Pinpoint the cell where the given text exists, returning its (x, y) midpoint coordinate. 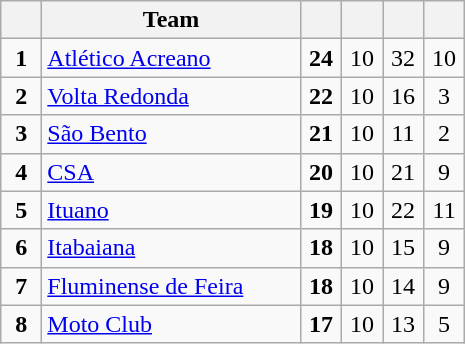
CSA (172, 172)
32 (402, 58)
6 (22, 248)
Volta Redonda (172, 96)
7 (22, 286)
19 (320, 210)
Ituano (172, 210)
13 (402, 324)
15 (402, 248)
Atlético Acreano (172, 58)
Itabaiana (172, 248)
16 (402, 96)
Fluminense de Feira (172, 286)
São Bento (172, 134)
1 (22, 58)
8 (22, 324)
20 (320, 172)
Team (172, 20)
Moto Club (172, 324)
17 (320, 324)
24 (320, 58)
14 (402, 286)
4 (22, 172)
